Search for the cell housing the specified text and yield its (X, Y) center coordinate. 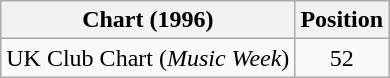
UK Club Chart (Music Week) (148, 58)
Chart (1996) (148, 20)
Position (342, 20)
52 (342, 58)
